Return (X, Y) of the center of cell containing provided text 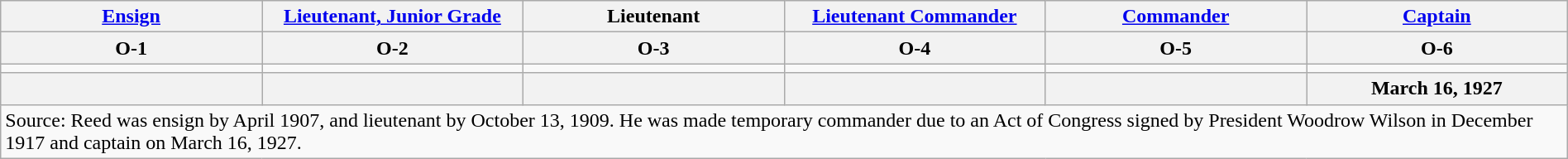
Lieutenant Commander (915, 17)
March 16, 1927 (1437, 89)
Commander (1176, 17)
O-1 (131, 48)
O-4 (915, 48)
Captain (1437, 17)
O-2 (392, 48)
O-6 (1437, 48)
Lieutenant (653, 17)
Lieutenant, Junior Grade (392, 17)
Ensign (131, 17)
O-3 (653, 48)
O-5 (1176, 48)
